Extract the (x, y) coordinate from the center of the cell holding the provided text.  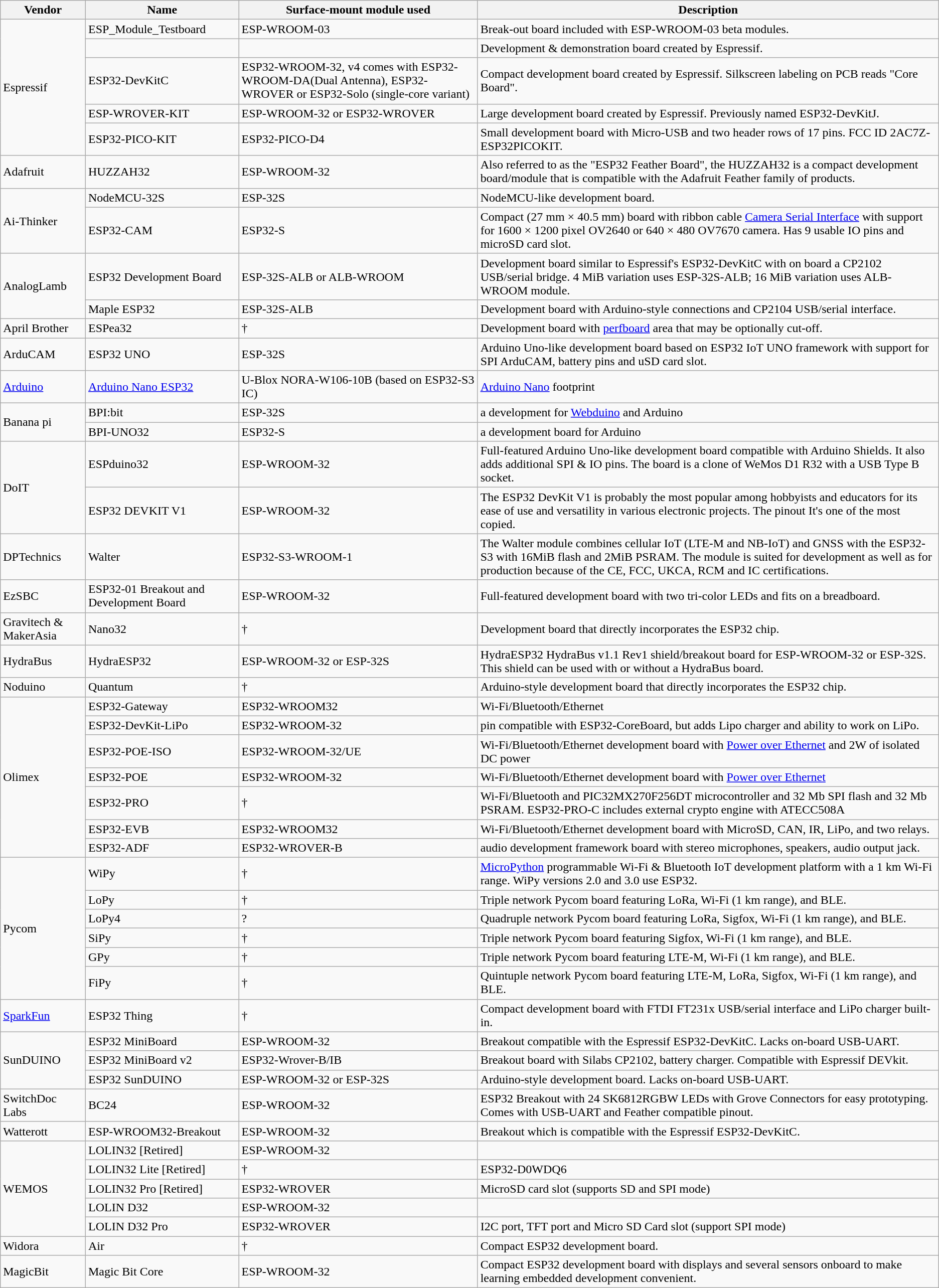
Air (162, 1246)
April Brother (43, 328)
Full-featured development board with two tri-color LEDs and fits on a breadboard. (708, 596)
ArduCAM (43, 354)
MicroSD card slot (supports SD and SPI mode) (708, 1188)
DoIT (43, 488)
ESP32-POE (162, 777)
Wi-Fi/Bluetooth and PIC32MX270F256DT microcontroller and 32 Mb SPI flash and 32 Mb PSRAM. ESP32-PRO-C includes external crypto engine with ATECC508A (708, 802)
Nano32 (162, 629)
Large development board created by Espressif. Previously named ESP32-DevKitJ. (708, 113)
BPI-UNO32 (162, 432)
Name (162, 10)
HydraESP32 (162, 661)
Development board with Arduino-style connections and CP2104 USB/serial interface. (708, 309)
ESP32-WROOM-32/UE (358, 751)
Noduino (43, 687)
WEMOS (43, 1188)
Small development board with Micro-USB and two header rows of 17 pins. FCC ID 2AC7Z-ESP32PICOKIT. (708, 139)
Surface-mount module used (358, 10)
ESP-WROOM32-Breakout (162, 1131)
LOLIN32 Pro [Retired] (162, 1188)
SparkFun (43, 1015)
ESP32 Breakout with 24 SK6812RGBW LEDs with Grove Connectors for easy prototyping. Comes with USB-UART and Feather compatible pinout. (708, 1105)
BPI:bit (162, 413)
GPy (162, 957)
Wi-Fi/Bluetooth/Ethernet (708, 706)
Compact development board created by Espressif. Silkscreen labeling on PCB reads "Core Board". (708, 81)
ESP-WROVER-KIT (162, 113)
LOLIN32 [Retired] (162, 1150)
Compact ESP32 development board with displays and several sensors onboard to make learning embedded development convenient. (708, 1272)
ESP-32S-ALB or ALB-WROOM (358, 276)
MagicBit (43, 1272)
audio development framework board with stereo microphones, speakers, audio output jack. (708, 848)
ESP32-D0WDQ6 (708, 1169)
Breakout board with Silabs CP2102, battery charger. Compatible with Espressif DEVkit. (708, 1060)
Quadruple network Pycom board featuring LoRa, Sigfox, Wi-Fi (1 km range), and BLE. (708, 919)
a development board for Arduino (708, 432)
Magic Bit Core (162, 1272)
Olimex (43, 777)
LOLIN D32 Pro (162, 1227)
LOLIN D32 (162, 1208)
Arduino-style development board that directly incorporates the ESP32 chip. (708, 687)
Adafruit (43, 172)
ESP32-WROOM-32, v4 comes with ESP32-WROOM-DA(Dual Antenna), ESP32-WROVER or ESP32-Solo (single-core variant) (358, 81)
Arduino Nano footprint (708, 387)
Vendor (43, 10)
Arduino (43, 387)
Ai-Thinker (43, 221)
Compact development board with FTDI FT231x USB/serial interface and LiPo charger built-in. (708, 1015)
ESP32-01 Breakout and Development Board (162, 596)
Triple network Pycom board featuring Sigfox, Wi-Fi (1 km range), and BLE. (708, 938)
Breakout compatible with the Espressif ESP32-DevKitC. Lacks on-board USB-UART. (708, 1041)
ESP32 Thing (162, 1015)
NodeMCU-32S (162, 198)
Wi-Fi/Bluetooth/Ethernet development board with Power over Ethernet (708, 777)
ESP32 UNO (162, 354)
Development & demonstration board created by Espressif. (708, 48)
LoPy4 (162, 919)
ESP32 SunDUINO (162, 1079)
LoPy (162, 900)
ESPea32 (162, 328)
Development board with perfboard area that may be optionally cut-off. (708, 328)
Wi-Fi/Bluetooth/Ethernet development board with MicroSD, CAN, IR, LiPo, and two relays. (708, 829)
ESP32-DevKit-LiPo (162, 725)
Arduino-style development board. Lacks on-board USB-UART. (708, 1079)
Pycom (43, 928)
Watterott (43, 1131)
ESP32 MiniBoard (162, 1041)
ESP32-CAM (162, 230)
Banana pi (43, 422)
ESP32-S3-WROOM-1 (358, 557)
ESP32-EVB (162, 829)
Wi-Fi/Bluetooth/Ethernet development board with Power over Ethernet and 2W of isolated DC power (708, 751)
pin compatible with ESP32-CoreBoard, but adds Lipo charger and ability to work on LiPo. (708, 725)
ESP32-PRO (162, 802)
SunDUINO (43, 1060)
HUZZAH32 (162, 172)
Break-out board included with ESP-WROOM-03 beta modules. (708, 29)
LOLIN32 Lite [Retired] (162, 1169)
ESP32-PICO-D4 (358, 139)
I2C port, TFT port and Micro SD Card slot (support SPI mode) (708, 1227)
U-Blox NORA-W106-10B (based on ESP32-S3 IC) (358, 387)
Triple network Pycom board featuring LTE-M, Wi-Fi (1 km range), and BLE. (708, 957)
Compact ESP32 development board. (708, 1246)
SiPy (162, 938)
DPTechnics (43, 557)
SwitchDoc Labs (43, 1105)
ESPduino32 (162, 464)
Walter (162, 557)
Quantum (162, 687)
Development board that directly incorporates the ESP32 chip. (708, 629)
ESP32-WROVER-B (358, 848)
HydraESP32 HydraBus v1.1 Rev1 shield/breakout board for ESP-WROOM-32 or ESP-32S. This shield can be used with or without a HydraBus board. (708, 661)
ESP32 Development Board (162, 276)
Maple ESP32 (162, 309)
WiPy (162, 874)
EzSBC (43, 596)
ESP32-POE-ISO (162, 751)
MicroPython programmable Wi-Fi & Bluetooth IoT development platform with a 1 km Wi-Fi range. WiPy versions 2.0 and 3.0 use ESP32. (708, 874)
ESP-WROOM-03 (358, 29)
HydraBus (43, 661)
ESP32 MiniBoard v2 (162, 1060)
AnalogLamb (43, 286)
BC24 (162, 1105)
Gravitech & MakerAsia (43, 629)
Espressif (43, 87)
? (358, 919)
ESP32 DEVKIT V1 (162, 511)
Arduino Uno-like development board based on ESP32 IoT UNO framework with support for SPI ArduCAM, battery pins and uSD card slot. (708, 354)
Breakout which is compatible with the Espressif ESP32-DevKitC. (708, 1131)
NodeMCU-like development board. (708, 198)
ESP32-Wrover-B/IB (358, 1060)
ESP32-PICO-KIT (162, 139)
ESP32-Gateway (162, 706)
Triple network Pycom board featuring LoRa, Wi-Fi (1 km range), and BLE. (708, 900)
ESP32-ADF (162, 848)
Quintuple network Pycom board featuring LTE-M, LoRa, Sigfox, Wi-Fi (1 km range), and BLE. (708, 983)
Widora (43, 1246)
ESP_Module_Testboard (162, 29)
FiPy (162, 983)
ESP32-DevKitC (162, 81)
Description (708, 10)
Arduino Nano ESP32 (162, 387)
ESP-WROOM-32 or ESP32-WROVER (358, 113)
ESP-32S-ALB (358, 309)
a development for Webduino and Arduino (708, 413)
